Return the [x, y] coordinate for the center point of the cell that contains the specified text.  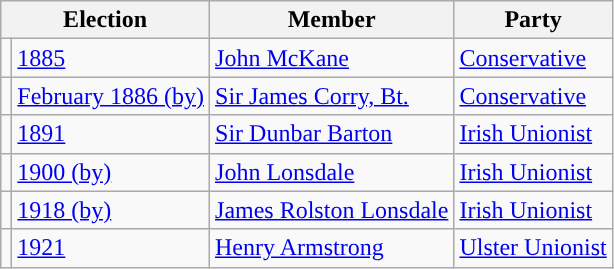
Henry Armstrong [332, 248]
February 1886 (by) [111, 96]
1921 [111, 248]
1891 [111, 134]
Party [533, 20]
1885 [111, 58]
1918 (by) [111, 210]
John Lonsdale [332, 172]
Ulster Unionist [533, 248]
1900 (by) [111, 172]
Member [332, 20]
Sir James Corry, Bt. [332, 96]
Election [106, 20]
John McKane [332, 58]
James Rolston Lonsdale [332, 210]
Sir Dunbar Barton [332, 134]
